Provide the [X, Y] coordinate of the cell's center where the given text is located.  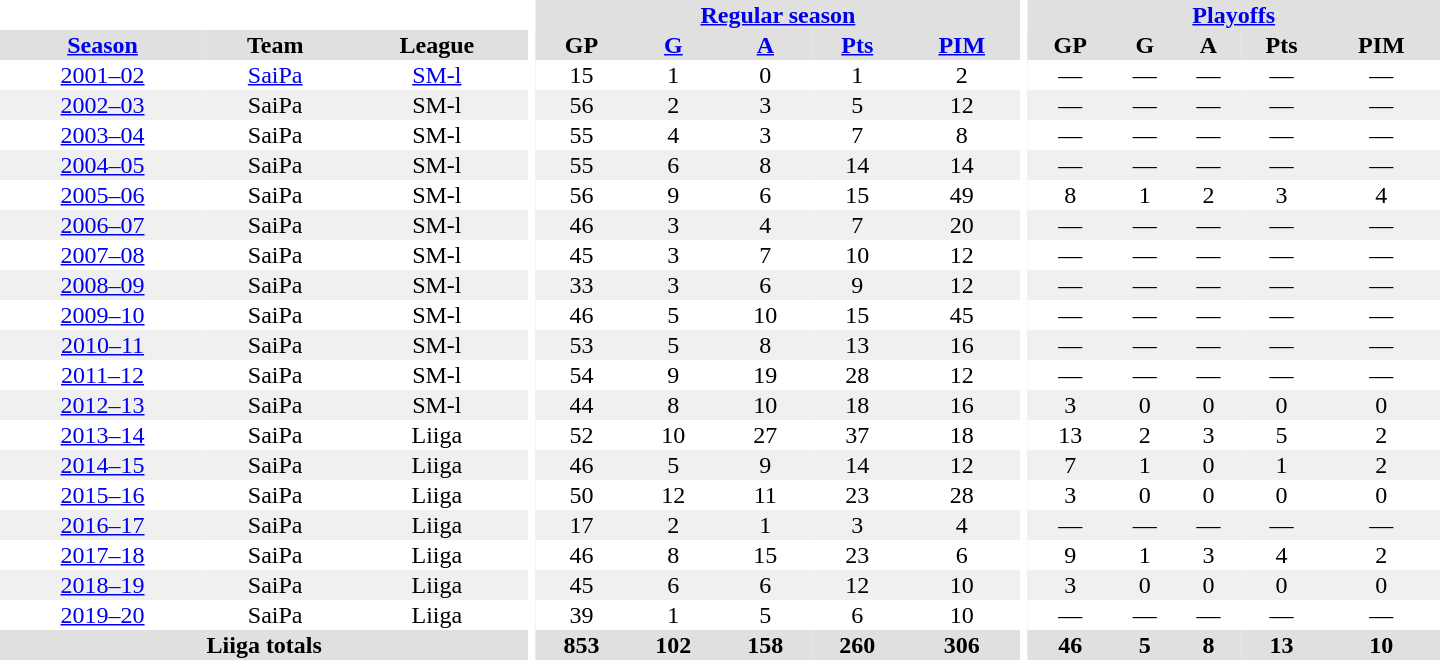
33 [581, 285]
2014–15 [102, 465]
2009–10 [102, 315]
Playoffs [1234, 15]
52 [581, 435]
Season [102, 45]
2018–19 [102, 585]
2016–17 [102, 525]
2008–09 [102, 285]
2019–20 [102, 615]
League [436, 45]
2012–13 [102, 405]
2003–04 [102, 135]
158 [765, 645]
20 [962, 225]
53 [581, 345]
44 [581, 405]
2006–07 [102, 225]
2017–18 [102, 555]
Liiga totals [264, 645]
2001–02 [102, 75]
102 [673, 645]
260 [857, 645]
Team [275, 45]
2011–12 [102, 375]
Regular season [778, 15]
49 [962, 195]
11 [765, 495]
306 [962, 645]
2013–14 [102, 435]
2002–03 [102, 105]
50 [581, 495]
2007–08 [102, 255]
27 [765, 435]
2015–16 [102, 495]
54 [581, 375]
37 [857, 435]
17 [581, 525]
19 [765, 375]
853 [581, 645]
39 [581, 615]
2010–11 [102, 345]
2004–05 [102, 165]
2005–06 [102, 195]
